Pinpoint the cell where the given text exists, returning its [X, Y] midpoint coordinate. 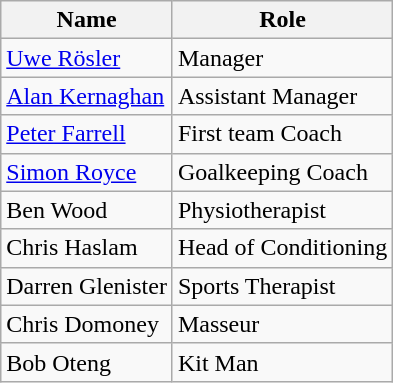
Chris Haslam [87, 248]
Name [87, 20]
Simon Royce [87, 172]
Sports Therapist [282, 286]
Head of Conditioning [282, 248]
Kit Man [282, 362]
Peter Farrell [87, 134]
Role [282, 20]
Physiotherapist [282, 210]
Ben Wood [87, 210]
Alan Kernaghan [87, 96]
Masseur [282, 324]
Assistant Manager [282, 96]
First team Coach [282, 134]
Uwe Rösler [87, 58]
Darren Glenister [87, 286]
Goalkeeping Coach [282, 172]
Chris Domoney [87, 324]
Manager [282, 58]
Bob Oteng [87, 362]
